Scan for the cell matching the given text and deliver its (x, y) coordinate at center. 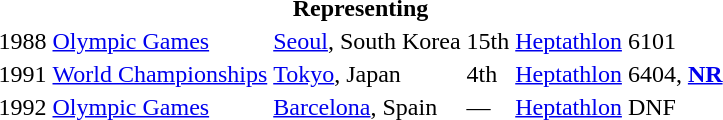
Tokyo, Japan (367, 74)
World Championships (160, 74)
15th (488, 41)
Seoul, South Korea (367, 41)
4th (488, 74)
Olympic Games (160, 41)
